Search for the cell housing the specified text and yield its [X, Y] center coordinate. 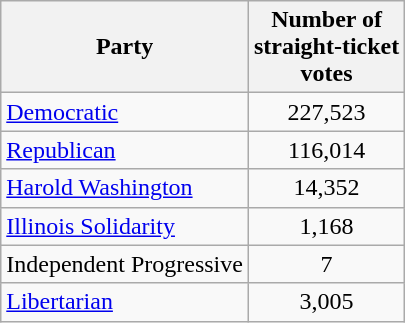
Harold Washington [125, 188]
Number ofstraight-ticketvotes [326, 47]
Independent Progressive [125, 264]
116,014 [326, 150]
Libertarian [125, 302]
227,523 [326, 112]
Republican [125, 150]
Illinois Solidarity [125, 226]
1,168 [326, 226]
14,352 [326, 188]
Democratic [125, 112]
3,005 [326, 302]
7 [326, 264]
Party [125, 47]
